Extract the [x, y] coordinate from the center of the cell holding the provided text.  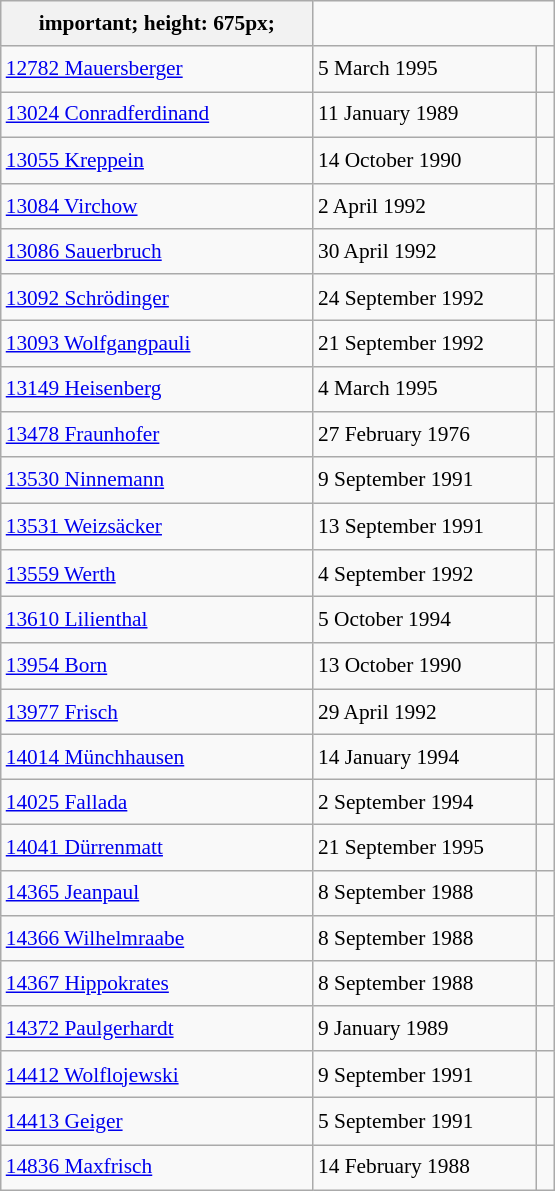
14 January 1994 [424, 756]
13092 Schrödinger [157, 298]
12782 Mauersberger [157, 68]
14413 Geiger [157, 1122]
13531 Weizsäcker [157, 526]
13977 Frisch [157, 712]
13559 Werth [157, 574]
14025 Fallada [157, 802]
13093 Wolfgangpauli [157, 344]
14366 Wilhelmraabe [157, 938]
14836 Maxfrisch [157, 1168]
13610 Lilienthal [157, 620]
4 September 1992 [424, 574]
14 October 1990 [424, 160]
24 September 1992 [424, 298]
11 January 1989 [424, 114]
14372 Paulgerhardt [157, 1028]
4 March 1995 [424, 388]
13478 Fraunhofer [157, 434]
9 January 1989 [424, 1028]
29 April 1992 [424, 712]
14365 Jeanpaul [157, 892]
important; height: 675px; [157, 24]
13024 Conradferdinand [157, 114]
13084 Virchow [157, 206]
30 April 1992 [424, 252]
13 September 1991 [424, 526]
2 April 1992 [424, 206]
21 September 1995 [424, 848]
14014 Münchhausen [157, 756]
13954 Born [157, 666]
13086 Sauerbruch [157, 252]
5 September 1991 [424, 1122]
13055 Kreppein [157, 160]
2 September 1994 [424, 802]
27 February 1976 [424, 434]
5 March 1995 [424, 68]
14367 Hippokrates [157, 984]
21 September 1992 [424, 344]
13530 Ninnemann [157, 480]
13 October 1990 [424, 666]
13149 Heisenberg [157, 388]
5 October 1994 [424, 620]
14 February 1988 [424, 1168]
14412 Wolflojewski [157, 1074]
14041 Dürrenmatt [157, 848]
